Capture the cell that displays the provided text and extract its [x, y] central coordinate. 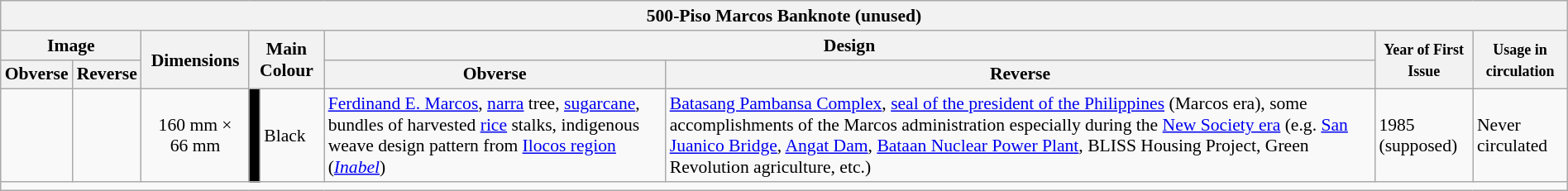
Image [71, 45]
Main Colour [286, 60]
Usage in circulation [1520, 60]
Year of First Issue [1424, 60]
Design [850, 45]
Never circulated [1520, 136]
Dimensions [195, 60]
500-Piso Marcos Banknote (unused) [784, 16]
1985 (supposed) [1424, 136]
160 mm × 66 mm [195, 136]
Black [291, 136]
Ferdinand E. Marcos, narra tree, sugarcane, bundles of harvested rice stalks, indigenous weave design pattern from Ilocos region (Inabel) [495, 136]
